Capture the cell that displays the provided text and extract its [X, Y] central coordinate. 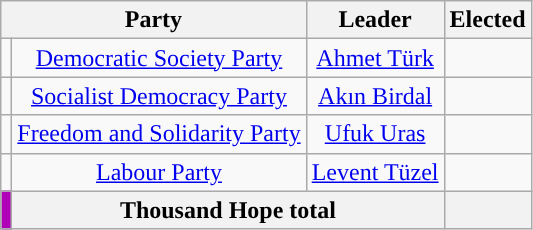
Labour Party [159, 172]
Socialist Democracy Party [159, 96]
Leader [375, 20]
Ufuk Uras [375, 134]
Levent Tüzel [375, 172]
Akın Birdal [375, 96]
Party [154, 20]
Thousand Hope total [228, 210]
Freedom and Solidarity Party [159, 134]
Democratic Society Party [159, 58]
Elected [488, 20]
Ahmet Türk [375, 58]
